Detect which cell encompasses the target text, then output its (x, y) center coordinate. 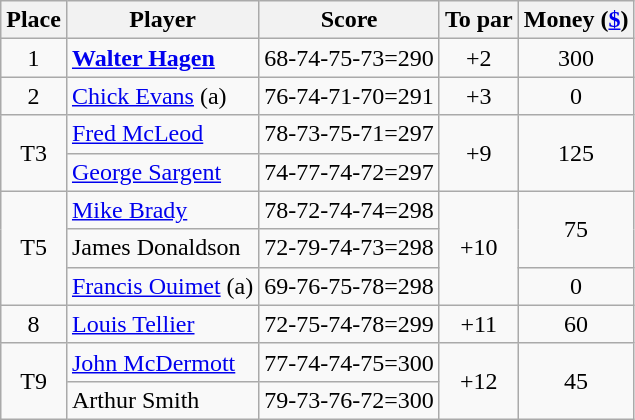
To par (478, 20)
T3 (34, 153)
+10 (478, 248)
77-74-74-75=300 (350, 362)
James Donaldson (162, 248)
60 (576, 324)
+11 (478, 324)
45 (576, 381)
Score (350, 20)
2 (34, 96)
Louis Tellier (162, 324)
72-79-74-73=298 (350, 248)
74-77-74-72=297 (350, 172)
George Sargent (162, 172)
T5 (34, 248)
Francis Ouimet (a) (162, 286)
+9 (478, 153)
Walter Hagen (162, 58)
1 (34, 58)
8 (34, 324)
John McDermott (162, 362)
Mike Brady (162, 210)
Chick Evans (a) (162, 96)
Arthur Smith (162, 400)
68-74-75-73=290 (350, 58)
75 (576, 229)
72-75-74-78=299 (350, 324)
Money ($) (576, 20)
+2 (478, 58)
69-76-75-78=298 (350, 286)
78-73-75-71=297 (350, 134)
300 (576, 58)
78-72-74-74=298 (350, 210)
125 (576, 153)
Place (34, 20)
79-73-76-72=300 (350, 400)
76-74-71-70=291 (350, 96)
Player (162, 20)
+12 (478, 381)
Fred McLeod (162, 134)
+3 (478, 96)
T9 (34, 381)
